Provide the (X, Y) coordinate of the cell's center where the given text is located.  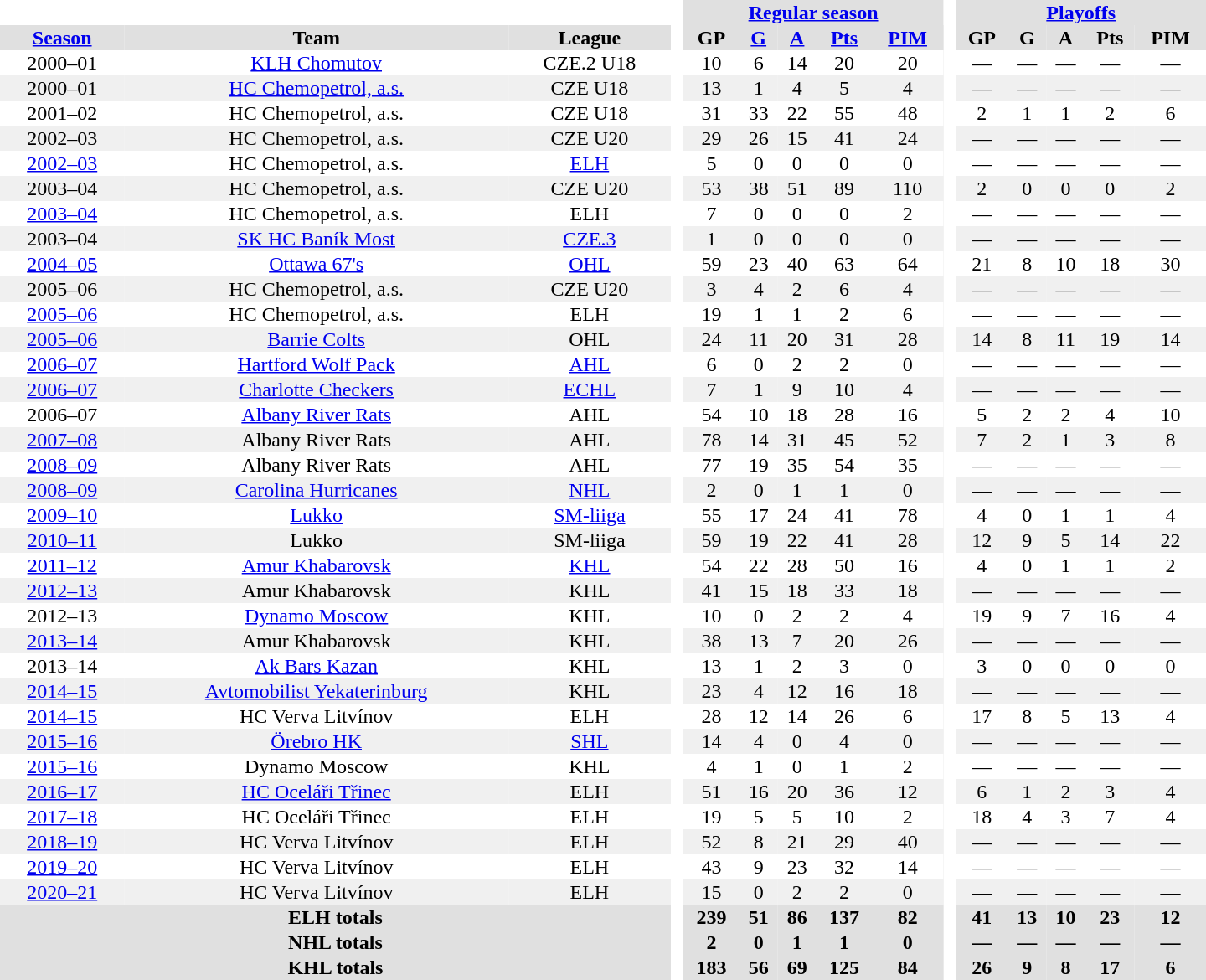
137 (844, 917)
2001–02 (62, 113)
43 (712, 867)
ELH totals (335, 917)
ECHL (590, 389)
2004–05 (62, 264)
2017–18 (62, 817)
32 (844, 867)
56 (759, 967)
69 (797, 967)
2019–20 (62, 867)
SK HC Baník Most (317, 239)
77 (712, 465)
183 (712, 967)
NHL totals (335, 942)
Hartford Wolf Pack (317, 364)
Playoffs (1080, 13)
Carolina Hurricanes (317, 490)
30 (1171, 264)
2009–10 (62, 515)
64 (908, 264)
Avtomobilist Yekaterinburg (317, 691)
Ottawa 67's (317, 264)
84 (908, 967)
2020–21 (62, 892)
Regular season (813, 13)
86 (797, 917)
KLH Chomutov (317, 63)
125 (844, 967)
2011–12 (62, 565)
CZE.3 (590, 239)
CZE.2 U18 (590, 63)
Örebro HK (317, 741)
Ak Bars Kazan (317, 666)
239 (712, 917)
53 (712, 188)
48 (908, 113)
82 (908, 917)
NHL (590, 490)
Season (62, 38)
2018–19 (62, 842)
2016–17 (62, 792)
63 (844, 264)
KHL totals (335, 967)
League (590, 38)
36 (844, 792)
89 (844, 188)
50 (844, 565)
2007–08 (62, 440)
Team (317, 38)
45 (844, 440)
Charlotte Checkers (317, 389)
Barrie Colts (317, 339)
2010–11 (62, 540)
110 (908, 188)
SHL (590, 741)
